Identify which cell holds the provided text, then report its (X, Y) central coordinate. 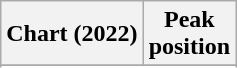
Peakposition (189, 34)
Chart (2022) (72, 34)
